Capture the cell that displays the provided text and extract its (X, Y) central coordinate. 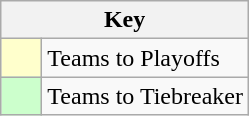
Teams to Tiebreaker (146, 96)
Teams to Playoffs (146, 58)
Key (125, 20)
